Search for the cell housing the specified text and yield its [x, y] center coordinate. 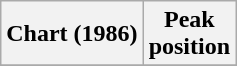
Peak position [189, 34]
Chart (1986) [72, 34]
